From the cell containing the given text, extract its center point as [X, Y] coordinate. 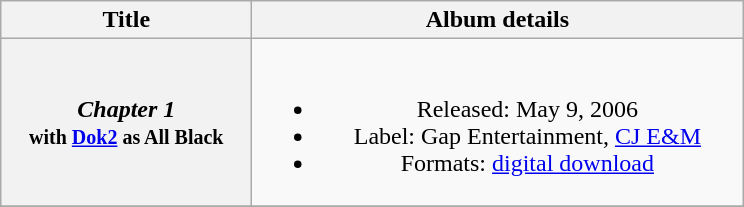
Title [126, 20]
Chapter 1 with Dok2 as All Black [126, 122]
Album details [498, 20]
Released: May 9, 2006Label: Gap Entertainment, CJ E&MFormats: digital download [498, 122]
